Detect which cell encompasses the target text, then output its (X, Y) center coordinate. 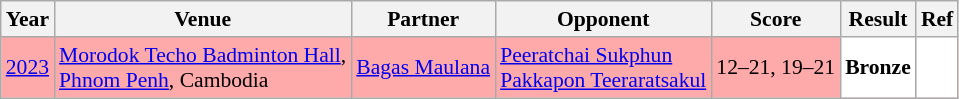
Opponent (603, 19)
Morodok Techo Badminton Hall,Phnom Penh, Cambodia (202, 68)
Score (776, 19)
Ref (937, 19)
Result (878, 19)
Partner (423, 19)
Venue (202, 19)
Bronze (878, 68)
Bagas Maulana (423, 68)
2023 (28, 68)
Year (28, 19)
Peeratchai Sukphun Pakkapon Teeraratsakul (603, 68)
12–21, 19–21 (776, 68)
